Output the [x, y] coordinate of the center of the cell containing the given text.  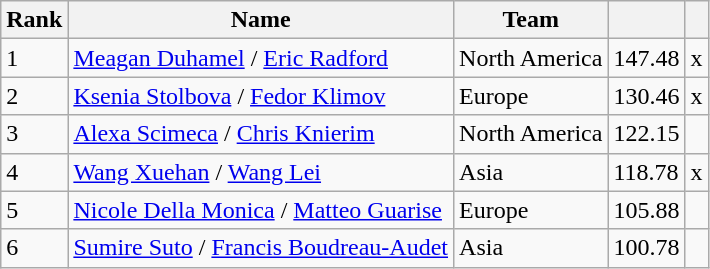
4 [34, 172]
118.78 [646, 172]
6 [34, 248]
105.88 [646, 210]
2 [34, 96]
Meagan Duhamel / Eric Radford [261, 58]
Wang Xuehan / Wang Lei [261, 172]
Sumire Suto / Francis Boudreau-Audet [261, 248]
100.78 [646, 248]
147.48 [646, 58]
122.15 [646, 134]
Name [261, 20]
Team [531, 20]
Ksenia Stolbova / Fedor Klimov [261, 96]
130.46 [646, 96]
Alexa Scimeca / Chris Knierim [261, 134]
5 [34, 210]
Nicole Della Monica / Matteo Guarise [261, 210]
3 [34, 134]
1 [34, 58]
Rank [34, 20]
